Determine the [x, y] coordinate at the center of the cell enclosing the given text.  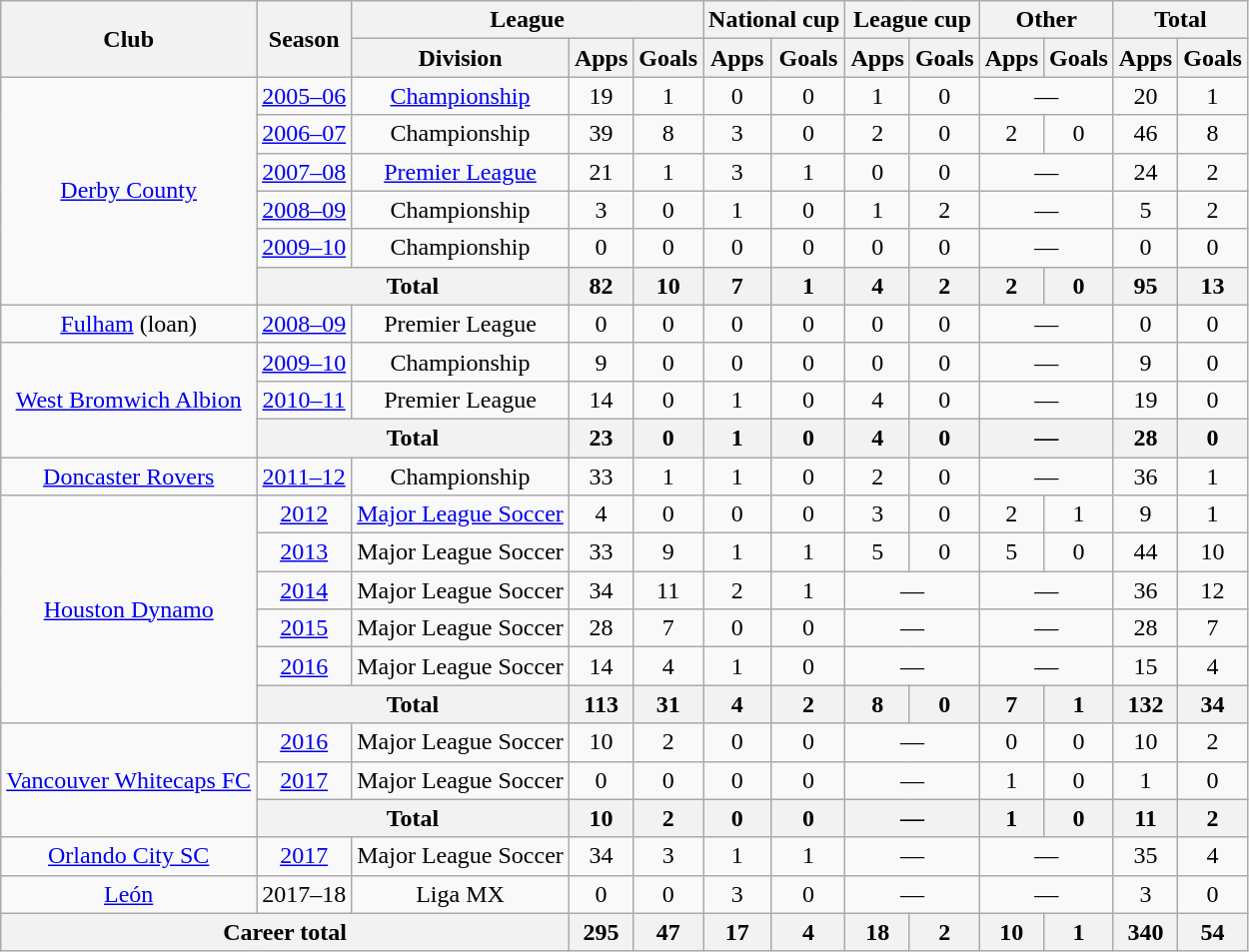
132 [1145, 704]
2005–06 [304, 96]
León [129, 894]
13 [1213, 286]
Orlando City SC [129, 856]
West Bromwich Albion [129, 400]
Division [461, 58]
Club [129, 39]
295 [601, 932]
Liga MX [461, 894]
113 [601, 704]
Vancouver Whitecaps FC [129, 780]
20 [1145, 96]
21 [601, 172]
46 [1145, 134]
League cup [912, 20]
Derby County [129, 191]
39 [601, 134]
24 [1145, 172]
2017–18 [304, 894]
Other [1046, 20]
23 [601, 438]
54 [1213, 932]
Doncaster Rovers [129, 476]
Career total [286, 932]
Fulham (loan) [129, 324]
44 [1145, 552]
82 [601, 286]
2006–07 [304, 134]
340 [1145, 932]
2015 [304, 628]
2014 [304, 590]
Season [304, 39]
18 [877, 932]
Houston Dynamo [129, 609]
2011–12 [304, 476]
12 [1213, 590]
17 [737, 932]
95 [1145, 286]
League [528, 20]
47 [668, 932]
2013 [304, 552]
2010–11 [304, 400]
2007–08 [304, 172]
31 [668, 704]
National cup [774, 20]
35 [1145, 856]
2012 [304, 514]
15 [1145, 666]
